From the cell containing the given text, extract its center point as [x, y] coordinate. 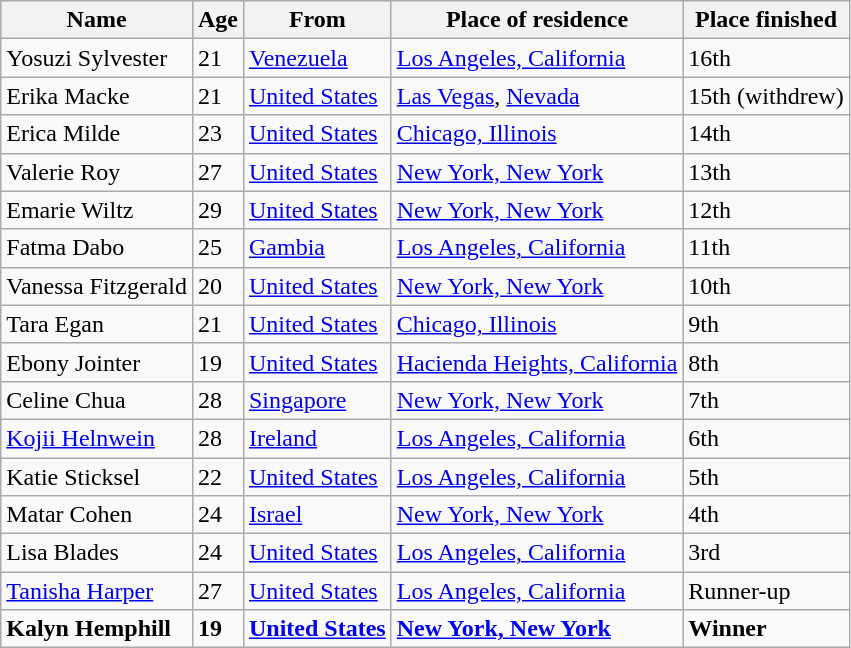
5th [766, 477]
Vanessa Fitzgerald [97, 286]
25 [218, 248]
Celine Chua [97, 400]
4th [766, 515]
Emarie Wiltz [97, 210]
Erika Macke [97, 96]
Singapore [317, 400]
8th [766, 362]
Tanisha Harper [97, 591]
Ireland [317, 438]
Las Vegas, Nevada [537, 96]
Place finished [766, 20]
10th [766, 286]
Yosuzi Sylvester [97, 58]
Venezuela [317, 58]
23 [218, 134]
Lisa Blades [97, 553]
15th (withdrew) [766, 96]
Runner-up [766, 591]
Kalyn Hemphill [97, 629]
Ebony Jointer [97, 362]
9th [766, 324]
Israel [317, 515]
7th [766, 400]
Tara Egan [97, 324]
Name [97, 20]
6th [766, 438]
Katie Sticksel [97, 477]
Gambia [317, 248]
Matar Cohen [97, 515]
Place of residence [537, 20]
Age [218, 20]
22 [218, 477]
11th [766, 248]
Valerie Roy [97, 172]
20 [218, 286]
Fatma Dabo [97, 248]
13th [766, 172]
Winner [766, 629]
Kojii Helnwein [97, 438]
16th [766, 58]
3rd [766, 553]
12th [766, 210]
14th [766, 134]
From [317, 20]
Erica Milde [97, 134]
29 [218, 210]
Hacienda Heights, California [537, 362]
